Search for the cell housing the specified text and yield its [X, Y] center coordinate. 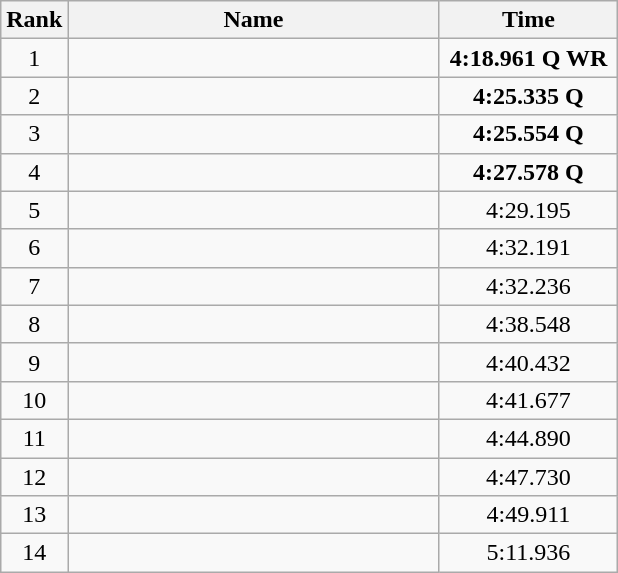
4:47.730 [528, 477]
9 [34, 362]
6 [34, 248]
4:38.548 [528, 324]
4:27.578 Q [528, 172]
3 [34, 134]
13 [34, 515]
Name [254, 20]
4:25.335 Q [528, 96]
4:18.961 Q WR [528, 58]
4:44.890 [528, 438]
4:49.911 [528, 515]
14 [34, 553]
5:11.936 [528, 553]
1 [34, 58]
4:25.554 Q [528, 134]
4 [34, 172]
10 [34, 400]
4:29.195 [528, 210]
4:32.191 [528, 248]
Time [528, 20]
2 [34, 96]
12 [34, 477]
4:41.677 [528, 400]
4:40.432 [528, 362]
11 [34, 438]
7 [34, 286]
4:32.236 [528, 286]
5 [34, 210]
8 [34, 324]
Rank [34, 20]
